Locate the cell with the specified text and output its [x, y] center coordinate. 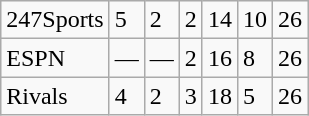
3 [190, 96]
Rivals [55, 96]
8 [254, 58]
ESPN [55, 58]
4 [126, 96]
16 [220, 58]
10 [254, 20]
18 [220, 96]
14 [220, 20]
247Sports [55, 20]
